Provide the [X, Y] coordinate of the cell's center where the given text is located.  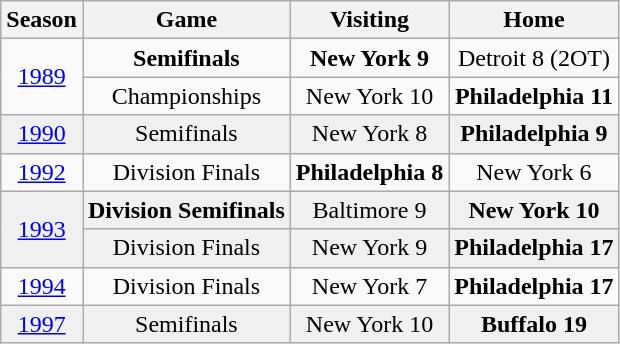
Division Semifinals [186, 210]
1992 [42, 172]
Buffalo 19 [534, 324]
Detroit 8 (2OT) [534, 58]
New York 8 [369, 134]
Home [534, 20]
Season [42, 20]
1997 [42, 324]
New York 7 [369, 286]
1993 [42, 229]
1990 [42, 134]
1989 [42, 77]
1994 [42, 286]
Philadelphia 8 [369, 172]
Championships [186, 96]
New York 6 [534, 172]
Game [186, 20]
Philadelphia 9 [534, 134]
Baltimore 9 [369, 210]
Visiting [369, 20]
Philadelphia 11 [534, 96]
